For the text-containing cell, return its midpoint in [X, Y] coordinate format. 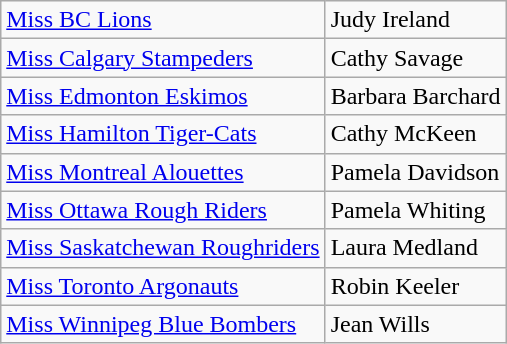
Robin Keeler [416, 286]
Laura Medland [416, 248]
Jean Wills [416, 324]
Pamela Davidson [416, 172]
Cathy McKeen [416, 134]
Miss Calgary Stampeders [163, 58]
Miss Winnipeg Blue Bombers [163, 324]
Miss Hamilton Tiger-Cats [163, 134]
Miss Edmonton Eskimos [163, 96]
Miss BC Lions [163, 20]
Pamela Whiting [416, 210]
Miss Ottawa Rough Riders [163, 210]
Barbara Barchard [416, 96]
Miss Toronto Argonauts [163, 286]
Cathy Savage [416, 58]
Miss Montreal Alouettes [163, 172]
Judy Ireland [416, 20]
Miss Saskatchewan Roughriders [163, 248]
